Search for the cell housing the specified text and yield its [x, y] center coordinate. 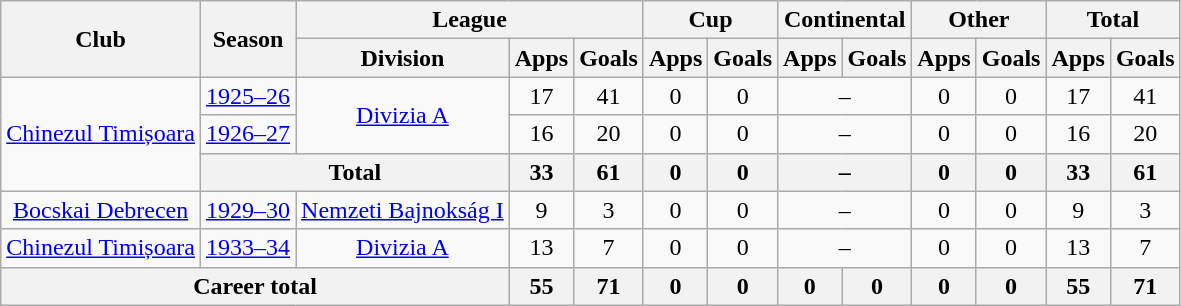
Season [248, 39]
1926–27 [248, 134]
1933–34 [248, 248]
Club [101, 39]
Career total [255, 286]
1925–26 [248, 96]
Nemzeti Bajnokság I [403, 210]
League [470, 20]
Other [979, 20]
1929–30 [248, 210]
Bocskai Debrecen [101, 210]
Cup [710, 20]
Continental [845, 20]
Division [403, 58]
